From the cell containing the given text, extract its center point as [x, y] coordinate. 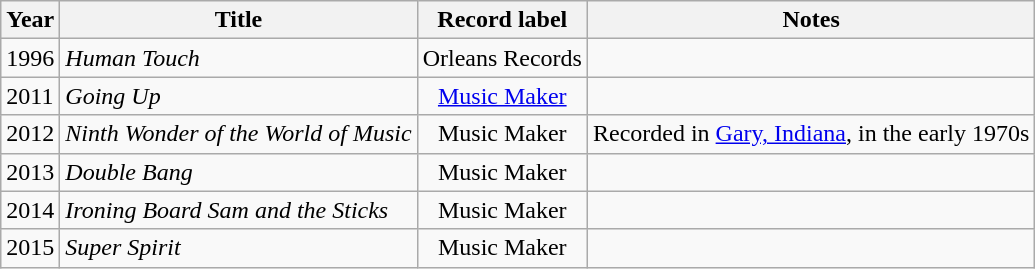
Recorded in Gary, Indiana, in the early 1970s [810, 134]
Title [238, 20]
Ninth Wonder of the World of Music [238, 134]
2011 [30, 96]
Going Up [238, 96]
Notes [810, 20]
Year [30, 20]
2014 [30, 210]
Double Bang [238, 172]
2013 [30, 172]
Human Touch [238, 58]
2015 [30, 248]
Record label [502, 20]
1996 [30, 58]
2012 [30, 134]
Orleans Records [502, 58]
Ironing Board Sam and the Sticks [238, 210]
Super Spirit [238, 248]
